For the text-containing cell, return its midpoint in [X, Y] coordinate format. 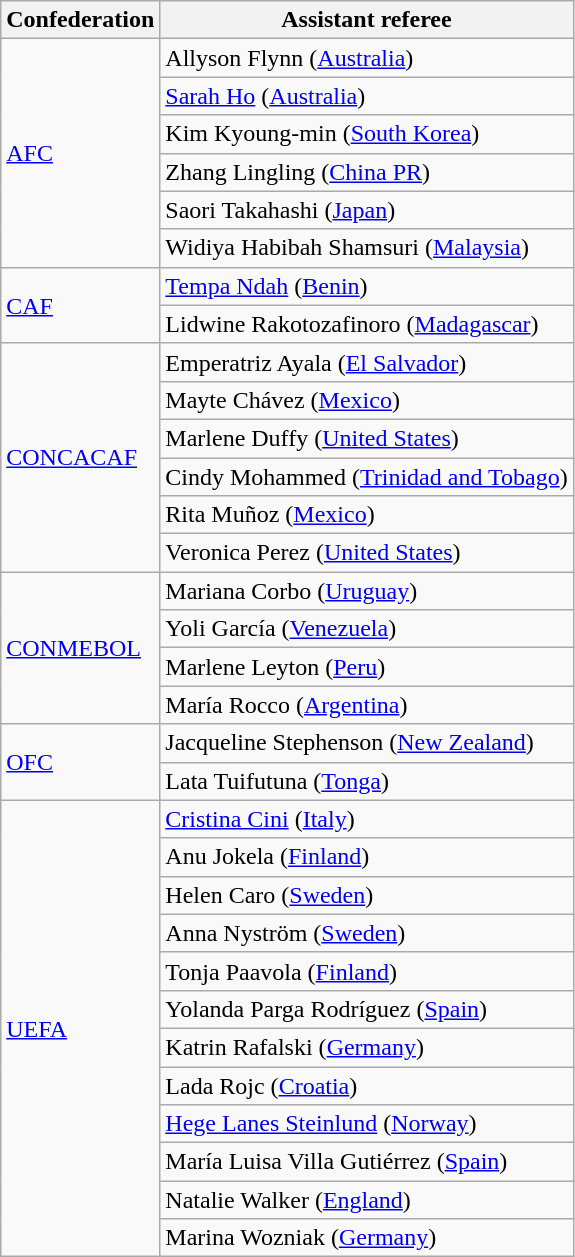
Katrin Rafalski (Germany) [366, 1047]
Yolanda Parga Rodríguez (Spain) [366, 1009]
Zhang Lingling (China PR) [366, 172]
Widiya Habibah Shamsuri (Malaysia) [366, 248]
Yoli García (Venezuela) [366, 629]
UEFA [80, 1028]
Lada Rojc (Croatia) [366, 1085]
María Luisa Villa Gutiérrez (Spain) [366, 1162]
Saori Takahashi (Japan) [366, 210]
Emperatriz Ayala (El Salvador) [366, 362]
OFC [80, 762]
Lata Tuifutuna (Tonga) [366, 781]
CONMEBOL [80, 648]
CAF [80, 305]
Anna Nyström (Sweden) [366, 933]
Marina Wozniak (Germany) [366, 1238]
Kim Kyoung-min (South Korea) [366, 134]
AFC [80, 153]
Hege Lanes Steinlund (Norway) [366, 1124]
Cristina Cini (Italy) [366, 819]
CONCACAF [80, 457]
Jacqueline Stephenson (New Zealand) [366, 743]
Marlene Leyton (Peru) [366, 667]
Rita Muñoz (Mexico) [366, 515]
Marlene Duffy (United States) [366, 438]
Mayte Chávez (Mexico) [366, 400]
Natalie Walker (England) [366, 1200]
Sarah Ho (Australia) [366, 96]
Tempa Ndah (Benin) [366, 286]
Cindy Mohammed (Trinidad and Tobago) [366, 477]
Veronica Perez (United States) [366, 553]
Lidwine Rakotozafinoro (Madagascar) [366, 324]
Confederation [80, 20]
Tonja Paavola (Finland) [366, 971]
Assistant referee [366, 20]
Allyson Flynn (Australia) [366, 58]
Helen Caro (Sweden) [366, 895]
María Rocco (Argentina) [366, 705]
Anu Jokela (Finland) [366, 857]
Mariana Corbo (Uruguay) [366, 591]
